Identify which cell holds the provided text, then report its (X, Y) central coordinate. 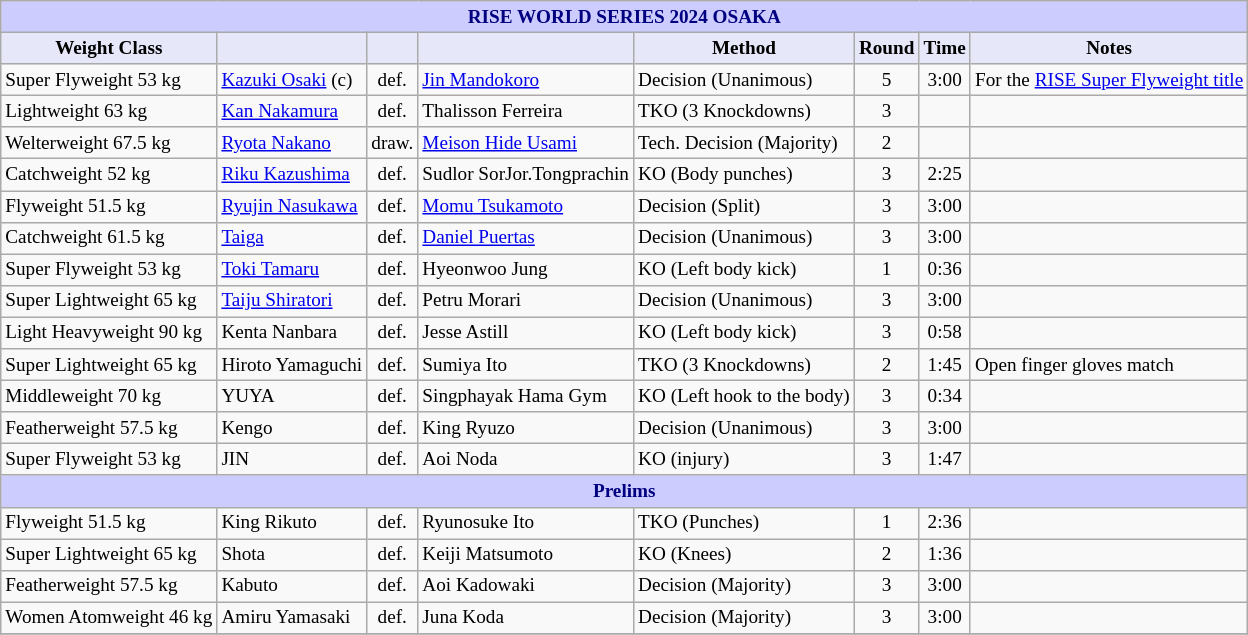
Riku Kazushima (292, 175)
0:58 (944, 333)
Time (944, 48)
Momu Tsukamoto (526, 206)
Jesse Astill (526, 333)
Meison Hide Usami (526, 143)
Kenta Nanbara (292, 333)
Jin Mandokoro (526, 80)
5 (886, 80)
Aoi Kadowaki (526, 586)
Hyeonwoo Jung (526, 270)
Thalisson Ferreira (526, 111)
Petru Morari (526, 301)
Kazuki Osaki (c) (292, 80)
1:45 (944, 365)
Welterweight 67.5 kg (109, 143)
Prelims (624, 491)
Ryujin Nasukawa (292, 206)
Open finger gloves match (1108, 365)
Hiroto Yamaguchi (292, 365)
Kan Nakamura (292, 111)
Tech. Decision (Majority) (744, 143)
Aoi Noda (526, 460)
Round (886, 48)
Shota (292, 554)
Middleweight 70 kg (109, 396)
TKO (Punches) (744, 523)
Catchweight 61.5 kg (109, 238)
Kengo (292, 428)
KO (Left hook to the body) (744, 396)
Singphayak Hama Gym (526, 396)
Weight Class (109, 48)
Kabuto (292, 586)
JIN (292, 460)
King Rikuto (292, 523)
Ryota Nakano (292, 143)
Daniel Puertas (526, 238)
2:36 (944, 523)
KO (Body punches) (744, 175)
YUYA (292, 396)
Juna Koda (526, 618)
King Ryuzo (526, 428)
For the RISE Super Flyweight title (1108, 80)
Lightweight 63 kg (109, 111)
Toki Tamaru (292, 270)
Decision (Split) (744, 206)
1:36 (944, 554)
Ryunosuke Ito (526, 523)
Taiju Shiratori (292, 301)
1:47 (944, 460)
Sudlor SorJor.Tongprachin (526, 175)
0:34 (944, 396)
Women Atomweight 46 kg (109, 618)
Light Heavyweight 90 kg (109, 333)
Keiji Matsumoto (526, 554)
Notes (1108, 48)
draw. (392, 143)
Taiga (292, 238)
KO (Knees) (744, 554)
0:36 (944, 270)
RISE WORLD SERIES 2024 OSAKA (624, 17)
Amiru Yamasaki (292, 618)
KO (injury) (744, 460)
Sumiya Ito (526, 365)
Method (744, 48)
2:25 (944, 175)
Catchweight 52 kg (109, 175)
